Locate the cell with the specified text and output its [x, y] center coordinate. 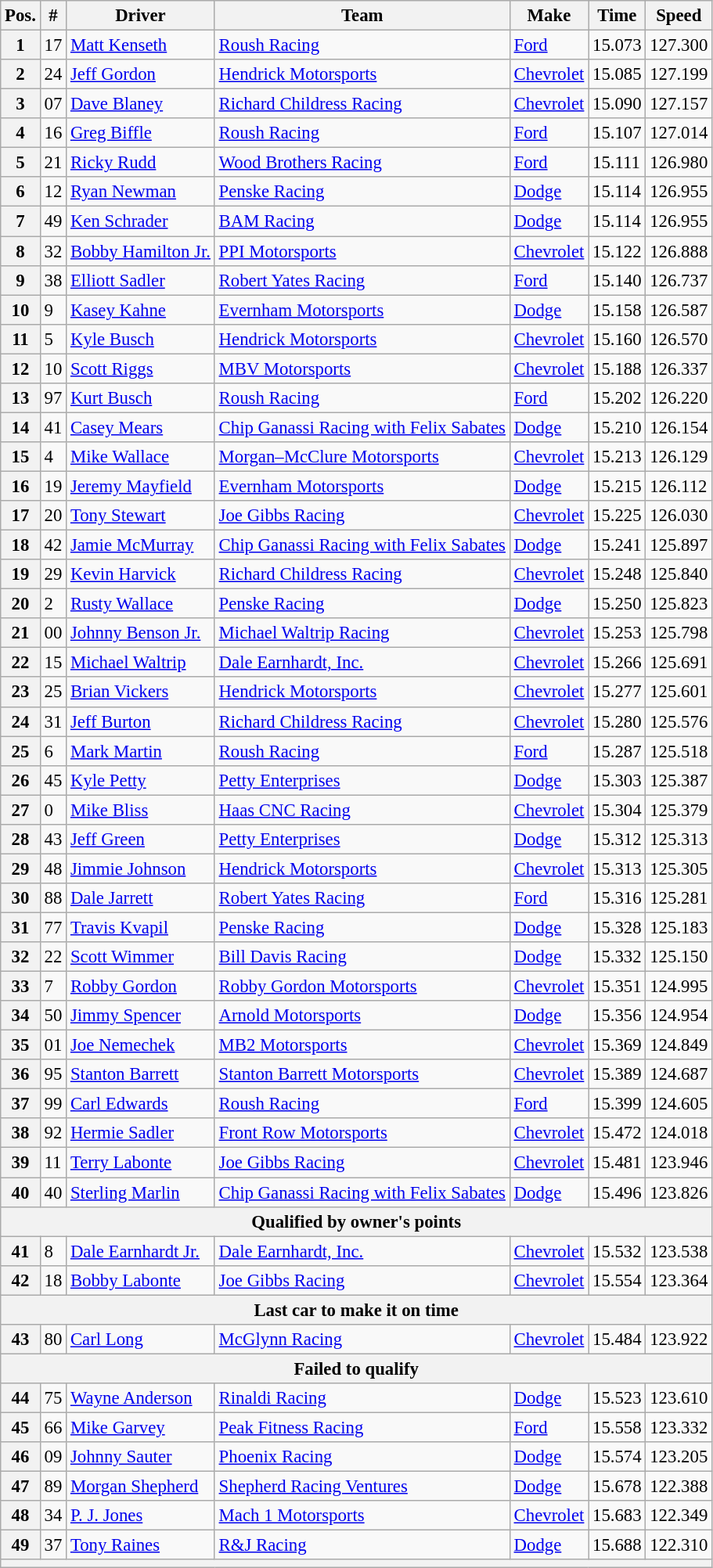
125.183 [679, 927]
MBV Motorsports [362, 369]
126.337 [679, 369]
15.073 [617, 45]
66 [53, 1427]
15.351 [617, 987]
15.250 [617, 604]
Jeff Green [141, 840]
15.472 [617, 1134]
Mike Bliss [141, 810]
15.266 [617, 663]
125.518 [679, 751]
27 [20, 810]
125.798 [679, 633]
124.605 [679, 1104]
15.688 [617, 1545]
95 [53, 1074]
126.570 [679, 339]
23 [20, 692]
123.364 [679, 1280]
Last car to make it on time [357, 1310]
126.129 [679, 457]
0 [53, 810]
Qualified by owner's points [357, 1221]
125.281 [679, 898]
15.554 [617, 1280]
127.199 [679, 74]
44 [20, 1398]
15.356 [617, 1016]
15.532 [617, 1251]
Ricky Rudd [141, 163]
123.826 [679, 1192]
15.332 [617, 957]
Kurt Busch [141, 398]
15.202 [617, 398]
Speed [679, 16]
15.277 [617, 692]
Team [362, 16]
Driver [141, 16]
88 [53, 898]
15.158 [617, 310]
124.018 [679, 1134]
99 [53, 1104]
15.399 [617, 1104]
Dale Earnhardt Jr. [141, 1251]
Robby Gordon Motorsports [362, 987]
123.332 [679, 1427]
Bobby Labonte [141, 1280]
Scott Riggs [141, 369]
124.849 [679, 1045]
97 [53, 398]
Morgan–McClure Motorsports [362, 457]
15.107 [617, 133]
127.014 [679, 133]
35 [20, 1045]
15.389 [617, 1074]
26 [20, 780]
15.253 [617, 633]
# [53, 16]
123.946 [679, 1163]
126.737 [679, 280]
Rinaldi Racing [362, 1398]
125.897 [679, 545]
124.995 [679, 987]
Terry Labonte [141, 1163]
15.484 [617, 1340]
15.090 [617, 104]
15.241 [617, 545]
1 [20, 45]
Dale Jarrett [141, 898]
Ryan Newman [141, 192]
Morgan Shepherd [141, 1487]
15.122 [617, 251]
15.215 [617, 486]
126.888 [679, 251]
28 [20, 840]
13 [20, 398]
126.154 [679, 427]
15.085 [617, 74]
Wayne Anderson [141, 1398]
Failed to qualify [357, 1368]
125.150 [679, 957]
15.523 [617, 1398]
124.687 [679, 1074]
PPI Motorsports [362, 251]
Joe Nemechek [141, 1045]
50 [53, 1016]
MB2 Motorsports [362, 1045]
Dave Blaney [141, 104]
00 [53, 633]
75 [53, 1398]
126.030 [679, 516]
14 [20, 427]
126.980 [679, 163]
15.683 [617, 1516]
47 [20, 1487]
15.287 [617, 751]
Mike Garvey [141, 1427]
Jamie McMurray [141, 545]
Elliott Sadler [141, 280]
Time [617, 16]
Johnny Sauter [141, 1457]
15.316 [617, 898]
Michael Waltrip Racing [362, 633]
125.387 [679, 780]
Phoenix Racing [362, 1457]
McGlynn Racing [362, 1340]
Kyle Petty [141, 780]
Haas CNC Racing [362, 810]
123.922 [679, 1340]
15.574 [617, 1457]
09 [53, 1457]
15.328 [617, 927]
Make [549, 16]
Wood Brothers Racing [362, 163]
Michael Waltrip [141, 663]
Matt Kenseth [141, 45]
122.388 [679, 1487]
Jimmie Johnson [141, 869]
125.379 [679, 810]
Bobby Hamilton Jr. [141, 251]
15.248 [617, 574]
46 [20, 1457]
92 [53, 1134]
15.678 [617, 1487]
127.300 [679, 45]
125.601 [679, 692]
15.312 [617, 840]
125.691 [679, 663]
R&J Racing [362, 1545]
Sterling Marlin [141, 1192]
15.213 [617, 457]
Jeremy Mayfield [141, 486]
Travis Kvapil [141, 927]
Carl Long [141, 1340]
15.225 [617, 516]
Arnold Motorsports [362, 1016]
15.280 [617, 721]
Jeff Gordon [141, 74]
30 [20, 898]
15.496 [617, 1192]
Stanton Barrett [141, 1074]
07 [53, 104]
15.188 [617, 369]
Casey Mears [141, 427]
123.538 [679, 1251]
15.140 [617, 280]
15.369 [617, 1045]
Jimmy Spencer [141, 1016]
Kyle Busch [141, 339]
Carl Edwards [141, 1104]
15.313 [617, 869]
126.220 [679, 398]
125.305 [679, 869]
15.111 [617, 163]
89 [53, 1487]
39 [20, 1163]
Greg Biffle [141, 133]
123.610 [679, 1398]
Kasey Kahne [141, 310]
36 [20, 1074]
Robby Gordon [141, 987]
Mach 1 Motorsports [362, 1516]
15.481 [617, 1163]
122.349 [679, 1516]
125.313 [679, 840]
77 [53, 927]
Stanton Barrett Motorsports [362, 1074]
Ken Schrader [141, 221]
125.823 [679, 604]
Tony Stewart [141, 516]
15.210 [617, 427]
Kevin Harvick [141, 574]
Front Row Motorsports [362, 1134]
122.310 [679, 1545]
P. J. Jones [141, 1516]
Johnny Benson Jr. [141, 633]
Rusty Wallace [141, 604]
BAM Racing [362, 221]
3 [20, 104]
15.558 [617, 1427]
80 [53, 1340]
125.840 [679, 574]
Shepherd Racing Ventures [362, 1487]
Tony Raines [141, 1545]
125.576 [679, 721]
15.304 [617, 810]
33 [20, 987]
126.587 [679, 310]
15.303 [617, 780]
15.160 [617, 339]
124.954 [679, 1016]
Mark Martin [141, 751]
127.157 [679, 104]
Brian Vickers [141, 692]
Scott Wimmer [141, 957]
Jeff Burton [141, 721]
01 [53, 1045]
123.205 [679, 1457]
Hermie Sadler [141, 1134]
Mike Wallace [141, 457]
Bill Davis Racing [362, 957]
126.112 [679, 486]
Pos. [20, 16]
Peak Fitness Racing [362, 1427]
